Determine the [x, y] coordinate at the center of the cell enclosing the given text.  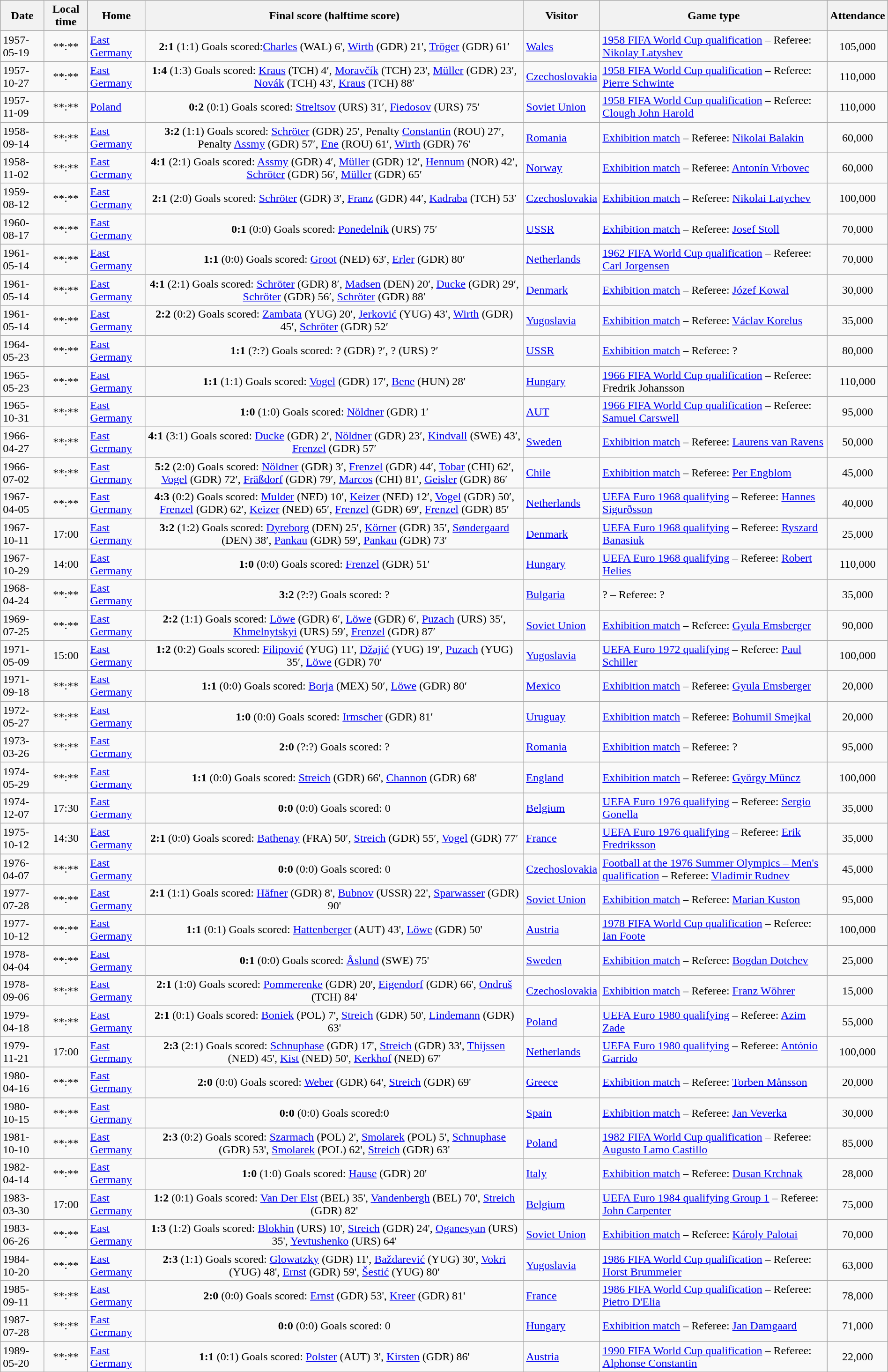
UEFA Euro 1968 qualifying – Referee: Hannes Sigurðsson [714, 503]
Exhibition match – Referee: Antonín Vrbovec [714, 168]
Exhibition match – Referee: Václav Korelus [714, 320]
Mexico [562, 686]
1958-11-02 [22, 168]
1:2 (0:2) Goals scored: Filipović (YUG) 11′, Džajić (YUG) 19′, Puzach (YUG) 35′, Löwe (GDR) 70′ [334, 656]
1972-05-27 [22, 717]
1978-04-04 [22, 960]
2:0 (0:0) Goals scored: Ernst (GDR) 53', Kreer (GDR) 81' [334, 1296]
4:1 (2:1) Goals scored: Schröter (GDR) 8′, Madsen (DEN) 20′, Ducke (GDR) 29′, Schröter (GDR) 56′, Schröter (GDR) 88′ [334, 289]
1983-06-26 [22, 1235]
1971-05-09 [22, 656]
Attendance [858, 16]
? – Referee: ? [714, 595]
1978-09-06 [22, 991]
Bulgaria [562, 595]
2:1 (2:0) Goals scored: Schröter (GDR) 3′, Franz (GDR) 44′, Kadraba (TCH) 53′ [334, 199]
71,000 [858, 1326]
1971-09-18 [22, 686]
2:1 (0:1) Goals scored: Boniek (POL) 7', Streich (GDR) 50', Lindemann (GDR) 63' [334, 1021]
Exhibition match – Referee: Jan Damgaard [714, 1326]
Exhibition match – Referee: Dusan Krchnak [714, 1174]
UEFA Euro 1980 qualifying – Referee: Azim Zade [714, 1021]
78,000 [858, 1296]
Exhibition match – Referee: Josef Stoll [714, 229]
0:0 (0:0) Goals scored:0 [334, 1113]
1986 FIFA World Cup qualification – Referee: Horst Brummeier [714, 1265]
1967-10-11 [22, 534]
1957-05-19 [22, 46]
1989-05-20 [22, 1357]
Final score (halftime score) [334, 16]
3:2 (?:?) Goals scored: ? [334, 595]
75,000 [858, 1204]
Greece [562, 1082]
2:2 (0:2) Goals scored: Zambata (YUG) 20′, Jerković (YUG) 43′, Wirth (GDR) 45′, Schröter (GDR) 52′ [334, 320]
1966-07-02 [22, 473]
1:1 (1:1) Goals scored: Vogel (GDR) 17′, Bene (HUN) 28′ [334, 381]
Exhibition match – Referee: Nikolai Balakin [714, 138]
England [562, 778]
40,000 [858, 503]
1974-05-29 [22, 778]
Chile [562, 473]
1966 FIFA World Cup qualification – Referee: Samuel Carswell [714, 412]
AUT [562, 412]
1:0 (1:0) Goals scored: Nöldner (GDR) 1′ [334, 412]
2:2 (1:1) Goals scored: Löwe (GDR) 6′, Löwe (GDR) 6′, Puzach (URS) 35′, Khmelnytskyi (URS) 59′, Frenzel (GDR) 87′ [334, 625]
1986 FIFA World Cup qualification – Referee: Pietro D'Elia [714, 1296]
2:1 (1:0) Goals scored: Pommerenke (GDR) 20', Eigendorf (GDR) 66', Ondruš (TCH) 84' [334, 991]
Exhibition match – Referee: Torben Månsson [714, 1082]
3:2 (1:2) Goals scored: Dyreborg (DEN) 25′, Körner (GDR) 35′, Søndergaard (DEN) 38′, Pankau (GDR) 59′, Pankau (GDR) 73′ [334, 534]
1976-04-07 [22, 868]
1:0 (1:0) Goals scored: Hause (GDR) 20' [334, 1174]
UEFA Euro 1968 qualifying – Referee: Robert Helies [714, 564]
2:3 (1:1) Goals scored: Glowatzky (GDR) 11', Baždarević (YUG) 30', Vokri (YUG) 48', Ernst (GDR) 59', Šestić (YUG) 80' [334, 1265]
28,000 [858, 1174]
1973-03-26 [22, 747]
1966-04-27 [22, 442]
Exhibition match – Referee: György Müncz [714, 778]
1958 FIFA World Cup qualification – Referee: Nikolay Latyshev [714, 46]
Exhibition match – Referee: Marian Kuston [714, 899]
1:3 (1:2) Goals scored: Blokhin (URS) 10', Streich (GDR) 24', Oganesyan (URS) 35', Yevtushenko (URS) 64' [334, 1235]
1:4 (1:3) Goals scored: Kraus (TCH) 4′, Moravčík (TCH) 23', Müller (GDR) 23′, Novák (TCH) 43', Kraus (TCH) 88′ [334, 77]
1980-10-15 [22, 1113]
1969-07-25 [22, 625]
1:1 (0:1) Goals scored: Polster (AUT) 3', Kirsten (GDR) 86' [334, 1357]
1974-12-07 [22, 808]
1980-04-16 [22, 1082]
Exhibition match – Referee: Bohumil Smejkal [714, 717]
1977-10-12 [22, 930]
1990 FIFA World Cup qualification – Referee: Alphonse Constantin [714, 1357]
90,000 [858, 625]
2:1 (1:1) Goals scored: Häfner (GDR) 8', Bubnov (USSR) 22', Sparwasser (GDR) 90' [334, 899]
UEFA Euro 1968 qualifying – Referee: Ryszard Banasiuk [714, 534]
55,000 [858, 1021]
15:00 [66, 656]
2:0 (?:?) Goals scored: ? [334, 747]
Exhibition match – Referee: Bogdan Dotchev [714, 960]
1958-09-14 [22, 138]
UEFA Euro 1980 qualifying – Referee: António Garrido [714, 1052]
80,000 [858, 350]
UEFA Euro 1984 qualifying Group 1 – Referee: John Carpenter [714, 1204]
50,000 [858, 442]
UEFA Euro 1972 qualifying – Referee: Paul Schiller [714, 656]
1965-10-31 [22, 412]
1985-09-11 [22, 1296]
2:0 (0:0) Goals scored: Weber (GDR) 64', Streich (GDR) 69' [334, 1082]
1979-04-18 [22, 1021]
1:1 (0:0) Goals scored: Groot (NED) 63′, Erler (GDR) 80′ [334, 260]
1982 FIFA World Cup qualification – Referee: Augusto Lamo Castillo [714, 1143]
0:1 (0:0) Goals scored: Ponedelnik (URS) 75′ [334, 229]
15,000 [858, 991]
Home [116, 16]
2:3 (0:2) Goals scored: Szarmach (POL) 2', Smolarek (POL) 5', Schnuphase (GDR) 53', Smolarek (POL) 62', Streich (GDR) 63' [334, 1143]
Exhibition match – Referee: Józef Kowal [714, 289]
1966 FIFA World Cup qualification – Referee: Fredrik Johansson [714, 381]
Date [22, 16]
1975-10-12 [22, 838]
1:0 (0:0) Goals scored: Frenzel (GDR) 51′ [334, 564]
4:1 (2:1) Goals scored: Assmy (GDR) 4′, Müller (GDR) 12′, Hennum (NOR) 42′, Schröter (GDR) 56′, Müller (GDR) 65′ [334, 168]
1962 FIFA World Cup qualification – Referee: Carl Jorgensen [714, 260]
1:0 (0:0) Goals scored: Irmscher (GDR) 81′ [334, 717]
Uruguay [562, 717]
1978 FIFA World Cup qualification – Referee: Ian Foote [714, 930]
0:2 (0:1) Goals scored: Streltsov (URS) 31′, Fiedosov (URS) 75′ [334, 107]
UEFA Euro 1976 qualifying – Referee: Erik Fredriksson [714, 838]
1982-04-14 [22, 1174]
Football at the 1976 Summer Olympics – Men's qualification – Referee: Vladimir Rudnev [714, 868]
1977-07-28 [22, 899]
14:00 [66, 564]
Exhibition match – Referee: Laurens van Ravens [714, 442]
1984-10-20 [22, 1265]
1967-10-29 [22, 564]
Local time [66, 16]
2:3 (2:1) Goals scored: Schnuphase (GDR) 17', Streich (GDR) 33', Thijssen (NED) 45', Kist (NED) 50', Kerkhof (NED) 67' [334, 1052]
1959-08-12 [22, 199]
1:1 (0:1) Goals scored: Hattenberger (AUT) 43', Löwe (GDR) 50' [334, 930]
1981-10-10 [22, 1143]
Wales [562, 46]
1964-05-23 [22, 350]
Game type [714, 16]
3:2 (1:1) Goals scored: Schröter (GDR) 25′, Penalty Constantin (ROU) 27′, Penalty Assmy (GDR) 57′, Ene (ROU) 61′, Wirth (GDR) 76′ [334, 138]
85,000 [858, 1143]
63,000 [858, 1265]
Spain [562, 1113]
0:1 (0:0) Goals scored: Åslund (SWE) 75' [334, 960]
4:1 (3:1) Goals scored: Ducke (GDR) 2′, Nöldner (GDR) 23′, Kindvall (SWE) 43′, Frenzel (GDR) 57′ [334, 442]
Norway [562, 168]
1968-04-24 [22, 595]
1958 FIFA World Cup qualification – Referee: Pierre Schwinte [714, 77]
1958 FIFA World Cup qualification – Referee: Clough John Harold [714, 107]
1965-05-23 [22, 381]
1960-08-17 [22, 229]
Exhibition match – Referee: Franz Wöhrer [714, 991]
Italy [562, 1174]
22,000 [858, 1357]
Exhibition match – Referee: Jan Veverka [714, 1113]
Exhibition match – Referee: Nikolai Latychev [714, 199]
1983-03-30 [22, 1204]
1:1 (0:0) Goals scored: Borja (MEX) 50′, Löwe (GDR) 80′ [334, 686]
Exhibition match – Referee: Per Engblom [714, 473]
UEFA Euro 1976 qualifying – Referee: Sergio Gonella [714, 808]
1957-10-27 [22, 77]
2:1 (0:0) Goals scored: Bathenay (FRA) 50′, Streich (GDR) 55′, Vogel (GDR) 77′ [334, 838]
14:30 [66, 838]
1:1 (0:0) Goals scored: Streich (GDR) 66', Channon (GDR) 68' [334, 778]
1957-11-09 [22, 107]
1967-04-05 [22, 503]
17:30 [66, 808]
105,000 [858, 46]
1987-07-28 [22, 1326]
2:1 (1:1) Goals scored:Charles (WAL) 6', Wirth (GDR) 21', Tröger (GDR) 61′ [334, 46]
1:1 (?:?) Goals scored: ? (GDR) ?′, ? (URS) ?′ [334, 350]
Visitor [562, 16]
Exhibition match – Referee: Károly Palotai [714, 1235]
1:2 (0:1) Goals scored: Van Der Elst (BEL) 35', Vandenbergh (BEL) 70', Streich (GDR) 82' [334, 1204]
1979-11-21 [22, 1052]
